Find where the given text appears and provide that cell's center as [X, Y] coordinate. 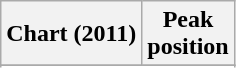
Chart (2011) [72, 34]
Peak position [188, 34]
